From the cell containing the given text, extract its center point as [x, y] coordinate. 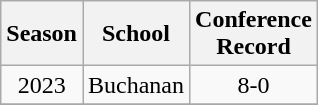
8-0 [254, 85]
Season [42, 34]
2023 [42, 85]
ConferenceRecord [254, 34]
School [136, 34]
Buchanan [136, 85]
